Return the [X, Y] coordinate for the center point of the cell that contains the specified text.  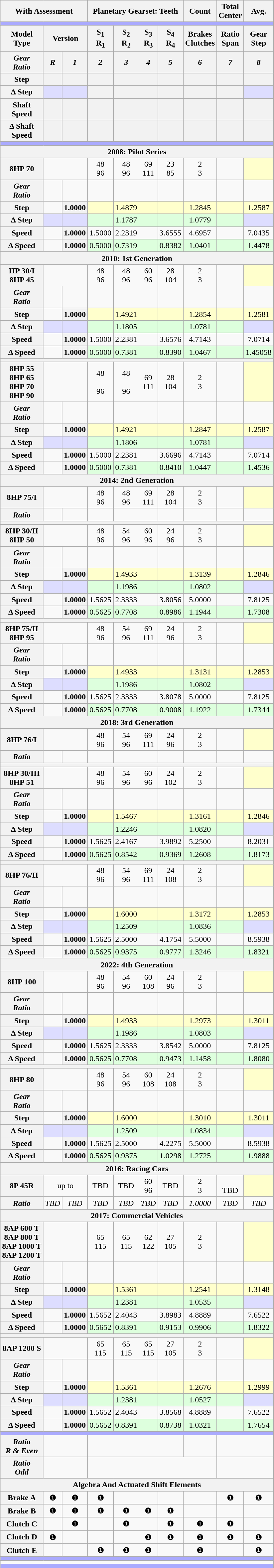
8HP 76/I [22, 740]
0.8382 [170, 245]
1.3131 [200, 672]
2010: 1st Generation [137, 258]
8HP 70 [22, 169]
1.1805 [126, 327]
1.8321 [259, 952]
3.9892 [170, 842]
0.8986 [170, 612]
S1R1 [100, 39]
BrakesClutches [200, 39]
1.2676 [200, 1387]
Algebra And Actuated Shift Elements [137, 1485]
Avg. [259, 11]
8 [259, 62]
0.8738 [170, 1425]
1.0535 [200, 1302]
8HP 80 [22, 1079]
1.1806 [126, 442]
3.6555 [170, 233]
8HP 75/I [22, 498]
2.4167 [126, 842]
1.1944 [200, 612]
1.2973 [200, 1021]
1.2847 [200, 430]
With Assessment [44, 11]
ShaftSpeed [22, 109]
1.45058 [259, 352]
3.6696 [170, 455]
ModelType [22, 39]
0.9906 [200, 1328]
1.8173 [259, 854]
4 [148, 62]
1.9888 [259, 1156]
1.8080 [259, 1059]
S4R4 [170, 39]
2 [100, 62]
3.8078 [170, 697]
62122 [148, 1242]
1.0527 [200, 1400]
Brake B [22, 1511]
RatioSpan [230, 39]
8HP 75/II8HP 95 [22, 633]
8HP 30/II8HP 50 [22, 535]
1.3139 [200, 574]
5.2500 [200, 842]
8AP 1200 S [22, 1348]
1.0467 [200, 352]
1.0447 [200, 468]
0.9369 [170, 854]
up to [65, 1186]
1.2845 [200, 208]
1.8322 [259, 1328]
3.6576 [170, 340]
8HP 100 [22, 982]
0.9008 [170, 710]
2018: 3rd Generation [137, 722]
TotalCenter [230, 11]
1.2246 [126, 829]
Δ ShaftSpeed [22, 131]
1.1458 [200, 1059]
1.0820 [200, 829]
1.0401 [200, 245]
8AP 600 T8AP 800 T8AP 1000 T8AP 1200 T [22, 1242]
0.8390 [170, 352]
RatioOdd [22, 1467]
2022: 4th Generation [137, 964]
8.2031 [259, 842]
2008: Pilot Series [137, 152]
6 [200, 62]
1.4879 [126, 208]
R [53, 62]
3.8983 [170, 1315]
Clutch E [22, 1550]
1.2725 [200, 1156]
7 [230, 62]
1.2854 [200, 314]
1.4536 [259, 468]
2.2319 [126, 233]
3.8568 [170, 1412]
8HP 558HP 658HP 708HP 90 [22, 382]
Planetary Gearset: Teeth [136, 11]
1.7344 [259, 710]
1.0779 [200, 220]
1.3010 [200, 1118]
1.0836 [200, 927]
1.2608 [200, 854]
1.2581 [259, 314]
1.2541 [200, 1290]
S3R3 [148, 39]
0.8542 [126, 854]
1.3161 [200, 816]
1.1787 [126, 220]
1.1922 [200, 710]
RatioR & Even [22, 1446]
HP 30/I8HP 45 [22, 275]
1.3148 [259, 1290]
Count [200, 11]
1.7654 [259, 1425]
1 [74, 62]
2014: 2nd Generation [137, 480]
Version [65, 39]
1.4478 [259, 245]
8HP 30/III8HP 51 [22, 778]
0.7319 [126, 245]
24102 [170, 778]
S2R2 [126, 39]
1.5467 [126, 816]
1.0298 [170, 1156]
3.8056 [170, 600]
3.8542 [170, 1046]
7.0435 [259, 233]
2017: Commercial Vehicles [137, 1215]
Clutch C [22, 1524]
1.3172 [200, 914]
4.6957 [200, 233]
8P 45R [22, 1186]
1.0834 [200, 1131]
4.2275 [170, 1143]
0.8410 [170, 468]
1.3246 [200, 952]
1.0321 [200, 1425]
0.9473 [170, 1059]
0.9777 [170, 952]
Brake A [22, 1498]
8HP 76/II [22, 875]
3 [126, 62]
4.1754 [170, 939]
2385 [170, 169]
2016: Racing Cars [137, 1169]
1.7308 [259, 612]
1.2999 [259, 1387]
GearStep [259, 39]
1.0803 [200, 1033]
Clutch D [22, 1537]
0.9153 [170, 1328]
5 [170, 62]
